Locate the cell with the specified text and output its (X, Y) center coordinate. 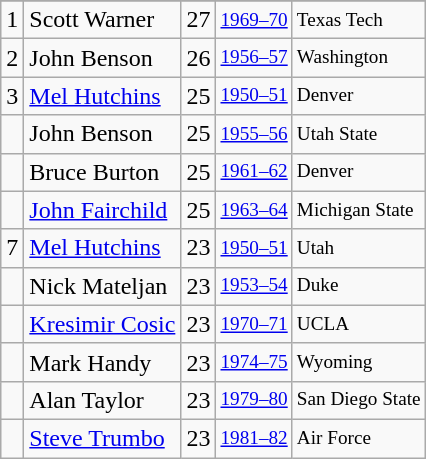
Air Force (358, 438)
San Diego State (358, 400)
John Fairchild (102, 210)
1963–64 (254, 210)
Utah (358, 248)
Kresimir Cosic (102, 324)
Duke (358, 286)
Washington (358, 58)
1969–70 (254, 20)
Alan Taylor (102, 400)
7 (12, 248)
1981–82 (254, 438)
Michigan State (358, 210)
Wyoming (358, 362)
UCLA (358, 324)
1974–75 (254, 362)
Bruce Burton (102, 172)
Steve Trumbo (102, 438)
26 (198, 58)
1956–57 (254, 58)
1953–54 (254, 286)
2 (12, 58)
3 (12, 96)
Mark Handy (102, 362)
1 (12, 20)
Nick Mateljan (102, 286)
1979–80 (254, 400)
Utah State (358, 134)
1961–62 (254, 172)
Scott Warner (102, 20)
1955–56 (254, 134)
27 (198, 20)
1970–71 (254, 324)
Texas Tech (358, 20)
